From the cell containing the given text, extract its center point as (x, y) coordinate. 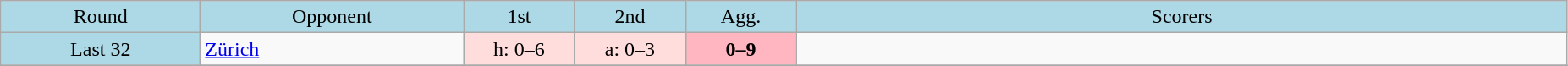
0–9 (741, 49)
1st (520, 17)
a: 0–3 (630, 49)
Zürich (332, 49)
Agg. (741, 17)
Scorers (1181, 17)
2nd (630, 17)
Last 32 (101, 49)
Round (101, 17)
Opponent (332, 17)
h: 0–6 (520, 49)
